Pinpoint the cell where the given text exists, returning its [X, Y] midpoint coordinate. 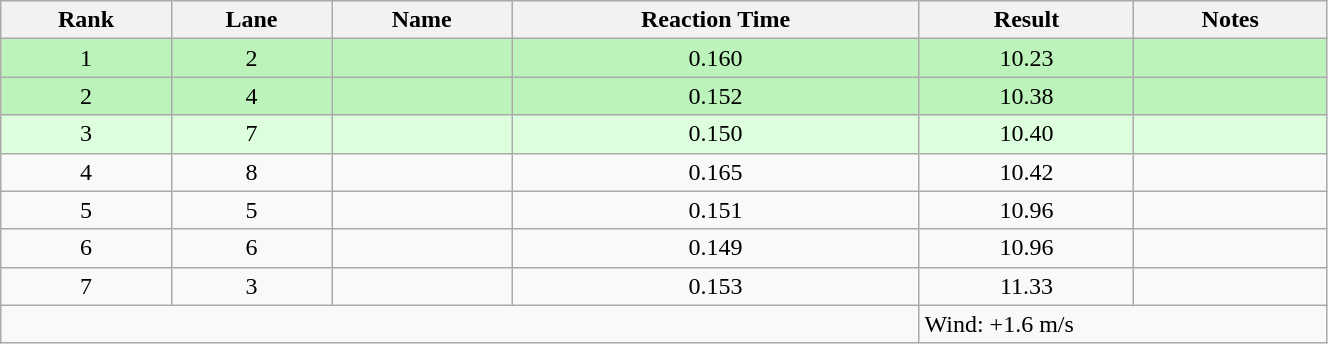
0.150 [716, 134]
10.38 [1026, 96]
1 [86, 58]
0.153 [716, 286]
Rank [86, 20]
Wind: +1.6 m/s [1122, 324]
0.151 [716, 210]
10.40 [1026, 134]
0.152 [716, 96]
11.33 [1026, 286]
10.23 [1026, 58]
Name [422, 20]
0.165 [716, 172]
0.149 [716, 248]
0.160 [716, 58]
10.42 [1026, 172]
Result [1026, 20]
8 [251, 172]
Reaction Time [716, 20]
Lane [251, 20]
Notes [1230, 20]
